Search for the cell housing the specified text and yield its [X, Y] center coordinate. 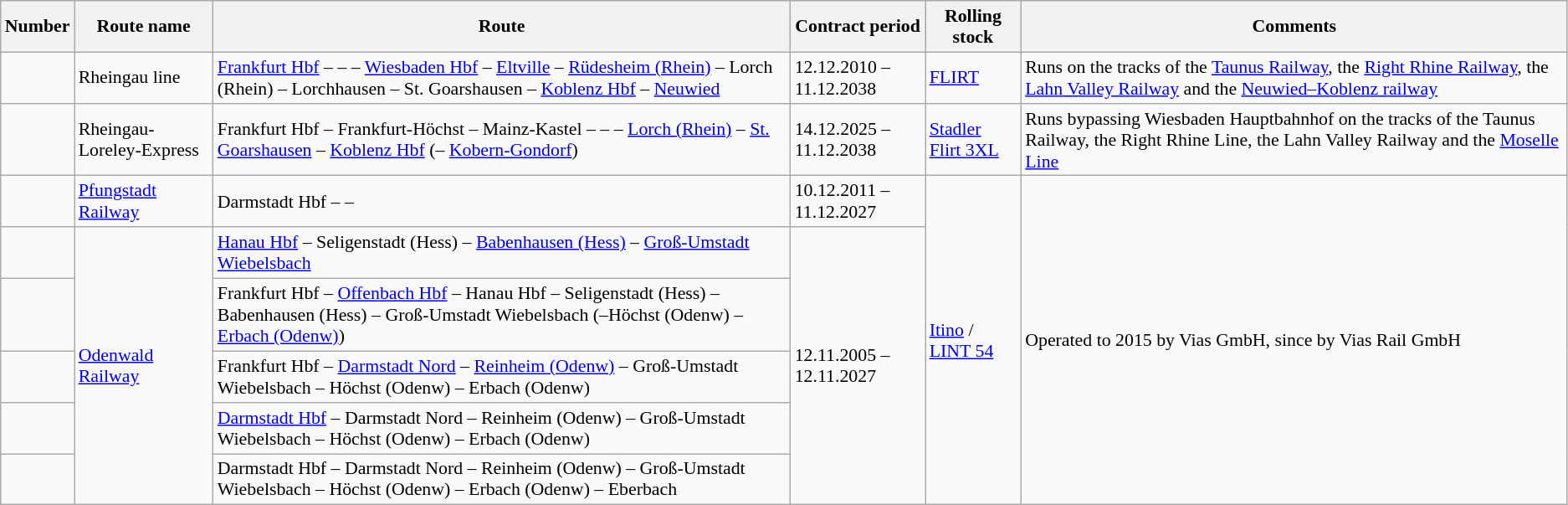
Frankfurt Hbf – Frankfurt-Höchst – Mainz-Kastel – – – Lorch (Rhein) – St. Goarshausen – Koblenz Hbf (– Kobern-Gondorf) [502, 139]
Route name [144, 25]
Darmstadt Hbf – – [502, 201]
Frankfurt Hbf – Darmstadt Nord – Reinheim (Odenw) – Groß-Umstadt Wiebelsbach – Höchst (Odenw) – Erbach (Odenw) [502, 377]
12.11.2005 – 12.11.2027 [858, 366]
Comments [1294, 25]
FLIRT [974, 77]
Itino / LINT 54 [974, 340]
Frankfurt Hbf – Offenbach Hbf – Hanau Hbf – Seligenstadt (Hess) – Babenhausen (Hess) – Groß-Umstadt Wiebelsbach (–Höchst (Odenw) – Erbach (Odenw)) [502, 315]
Odenwald Railway [144, 366]
Hanau Hbf – Seligenstadt (Hess) – Babenhausen (Hess) – Groß-Umstadt Wiebelsbach [502, 253]
Rheingau-Loreley-Express [144, 139]
12.12.2010 – 11.12.2038 [858, 77]
10.12.2011 – 11.12.2027 [858, 201]
Number [38, 25]
Pfungstadt Railway [144, 201]
Operated to 2015 by Vias GmbH, since by Vias Rail GmbH [1294, 340]
Darmstadt Hbf – Darmstadt Nord – Reinheim (Odenw) – Groß-Umstadt Wiebelsbach – Höchst (Odenw) – Erbach (Odenw) [502, 427]
14.12.2025 – 11.12.2038 [858, 139]
Rolling stock [974, 25]
Runs on the tracks of the Taunus Railway, the Right Rhine Railway, the Lahn Valley Railway and the Neuwied–Koblenz railway [1294, 77]
Route [502, 25]
Stadler Flirt 3XL [974, 139]
Runs bypassing Wiesbaden Hauptbahnhof on the tracks of the Taunus Railway, the Right Rhine Line, the Lahn Valley Railway and the Moselle Line [1294, 139]
Contract period [858, 25]
Rheingau line [144, 77]
Darmstadt Hbf – Darmstadt Nord – Reinheim (Odenw) – Groß-Umstadt Wiebelsbach – Höchst (Odenw) – Erbach (Odenw) – Eberbach [502, 479]
Frankfurt Hbf – – – Wiesbaden Hbf – Eltville – Rüdesheim (Rhein) – Lorch (Rhein) – Lorchhausen – St. Goarshausen – Koblenz Hbf – Neuwied [502, 77]
